Pinpoint the cell where the given text exists, returning its [X, Y] midpoint coordinate. 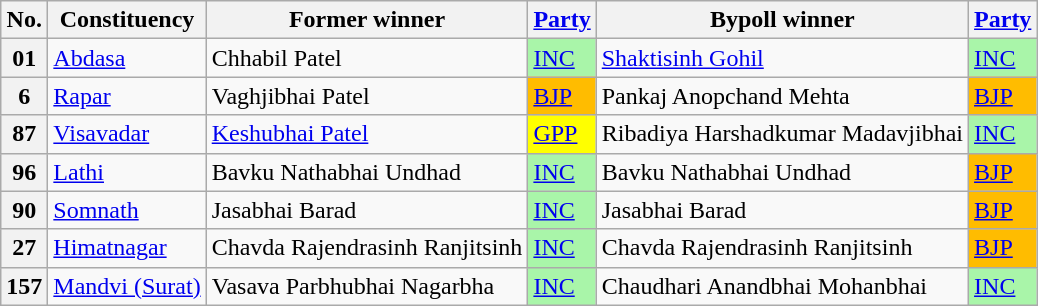
GPP [562, 134]
Shaktisinh Gohil [782, 58]
Visavadar [127, 134]
Pankaj Anopchand Mehta [782, 96]
Rapar [127, 96]
6 [24, 96]
Vaghjibhai Patel [367, 96]
Vasava Parbhubhai Nagarbha [367, 286]
Lathi [127, 172]
Former winner [367, 20]
Bypoll winner [782, 20]
90 [24, 210]
27 [24, 248]
No. [24, 20]
157 [24, 286]
Chhabil Patel [367, 58]
Keshubhai Patel [367, 134]
Constituency [127, 20]
Chaudhari Anandbhai Mohanbhai [782, 286]
Mandvi (Surat) [127, 286]
Himatnagar [127, 248]
01 [24, 58]
Abdasa [127, 58]
Ribadiya Harshadkumar Madavjibhai [782, 134]
Somnath [127, 210]
96 [24, 172]
87 [24, 134]
